Output the [X, Y] coordinate of the center of the cell containing the given text.  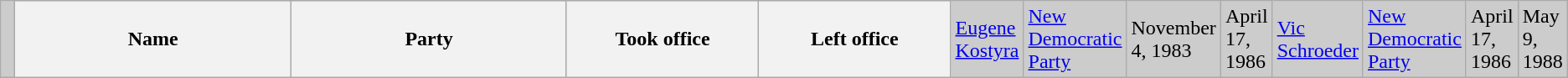
November 4, 1983 [1173, 39]
Party [429, 39]
Took office [662, 39]
Eugene Kostyra [987, 39]
Vic Schroeder [1318, 39]
Name [153, 39]
Left office [854, 39]
May 9, 1988 [1543, 39]
